Output the (X, Y) coordinate of the center of the cell containing the given text.  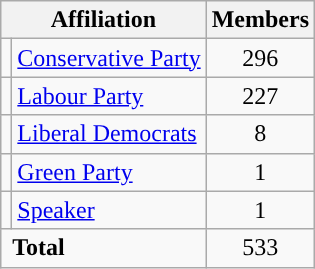
Labour Party (109, 96)
Speaker (109, 210)
Green Party (109, 172)
296 (260, 58)
Conservative Party (109, 58)
533 (260, 248)
8 (260, 134)
Total (104, 248)
Liberal Democrats (109, 134)
Members (260, 20)
Affiliation (104, 20)
227 (260, 96)
